For the text-containing cell, return its midpoint in (X, Y) coordinate format. 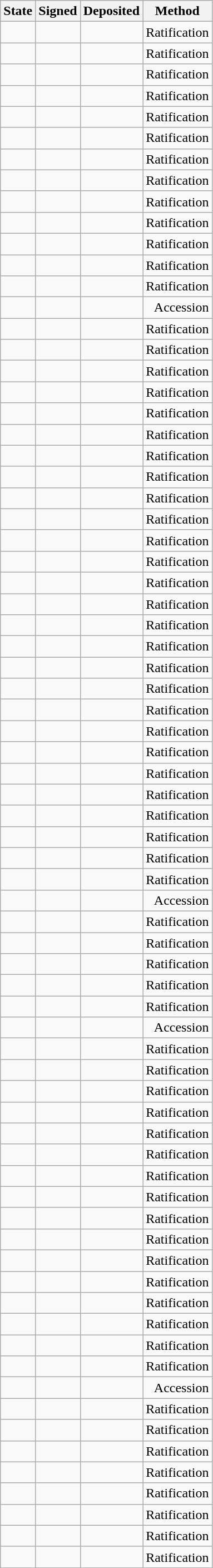
State (18, 11)
Method (177, 11)
Signed (58, 11)
Deposited (111, 11)
